For the text-containing cell, return its midpoint in (x, y) coordinate format. 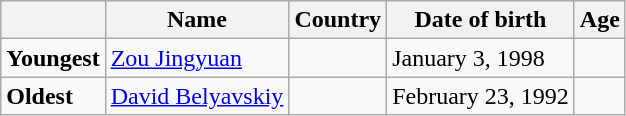
Age (600, 20)
January 3, 1998 (481, 58)
Oldest (53, 96)
David Belyavskiy (197, 96)
Zou Jingyuan (197, 58)
February 23, 1992 (481, 96)
Country (338, 20)
Youngest (53, 58)
Date of birth (481, 20)
Name (197, 20)
